Scan for the cell matching the given text and deliver its (X, Y) coordinate at center. 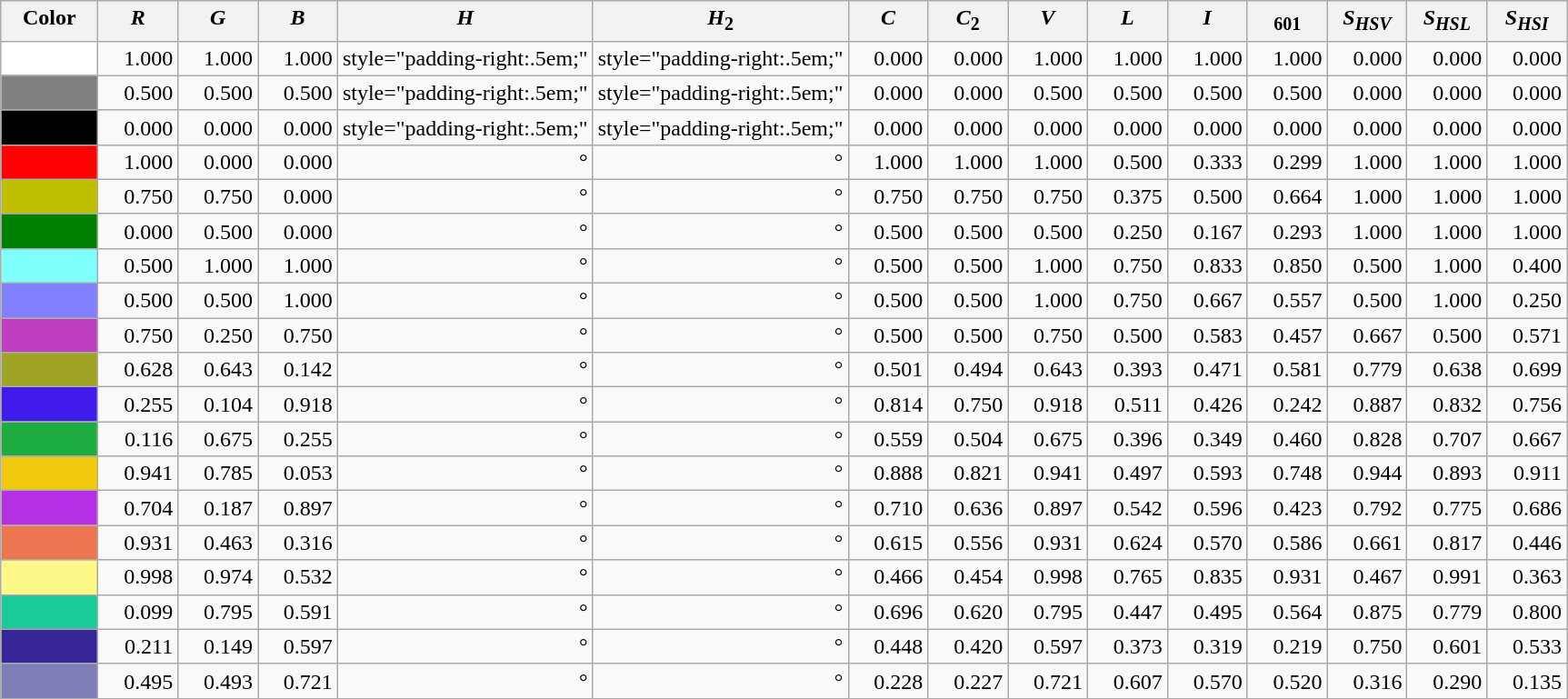
0.426 (1207, 404)
0.875 (1367, 612)
0.494 (968, 370)
I (1207, 21)
0.447 (1128, 612)
0.686 (1527, 508)
0.775 (1447, 508)
0.467 (1367, 577)
0.228 (888, 681)
0.628 (138, 370)
V (1048, 21)
0.400 (1527, 265)
0.299 (1287, 162)
H2 (720, 21)
0.601 (1447, 646)
#BF40BF (49, 335)
0.661 (1367, 543)
0.748 (1287, 474)
0.765 (1128, 577)
0.620 (968, 612)
0.583 (1207, 335)
#000000 (49, 127)
SHSI (1527, 21)
0.638 (1447, 370)
G (218, 21)
0.396 (1128, 439)
#FF0000 (49, 162)
0.333 (1207, 162)
0.664 (1287, 196)
0.457 (1287, 335)
0.363 (1527, 577)
0.817 (1447, 543)
#7E7EB8 (49, 681)
#B430E5 (49, 508)
0.833 (1207, 265)
0.187 (218, 508)
0.888 (888, 474)
0.586 (1287, 543)
0.466 (888, 577)
0.293 (1287, 231)
0.756 (1527, 404)
0.493 (218, 681)
C (888, 21)
0.821 (968, 474)
0.911 (1527, 474)
0.564 (1287, 612)
0.227 (968, 681)
0.423 (1287, 508)
0.556 (968, 543)
0.704 (138, 508)
0.581 (1287, 370)
0.393 (1128, 370)
SHSV (1367, 21)
0.211 (138, 646)
0.557 (1287, 301)
0.893 (1447, 474)
601 (1287, 21)
#411BEA (49, 404)
0.887 (1367, 404)
0.167 (1207, 231)
0.593 (1207, 474)
0.116 (138, 439)
0.832 (1447, 404)
0.497 (1128, 474)
0.446 (1527, 543)
0.373 (1128, 646)
0.349 (1207, 439)
0.290 (1447, 681)
0.944 (1367, 474)
0.974 (218, 577)
0.835 (1207, 577)
0.520 (1287, 681)
0.571 (1527, 335)
0.319 (1207, 646)
#F0C80E (49, 474)
0.471 (1207, 370)
L (1128, 21)
0.375 (1128, 196)
0.460 (1287, 439)
0.991 (1447, 577)
#008000 (49, 231)
0.104 (218, 404)
0.615 (888, 543)
0.242 (1287, 404)
0.542 (1128, 508)
#1EAC41 (49, 439)
#FFFFFF (49, 58)
0.099 (138, 612)
0.448 (888, 646)
0.707 (1447, 439)
0.501 (888, 370)
0.533 (1527, 646)
Color (49, 21)
#BFBF00 (49, 196)
#808080 (49, 93)
SHSL (1447, 21)
#80FFFF (49, 265)
0.591 (298, 612)
#19CB97 (49, 612)
0.463 (218, 543)
0.699 (1527, 370)
0.142 (298, 370)
0.636 (968, 508)
0.814 (888, 404)
C2 (968, 21)
0.559 (888, 439)
#ED7651 (49, 543)
H (465, 21)
0.792 (1367, 508)
0.624 (1128, 543)
0.532 (298, 577)
0.828 (1367, 439)
0.785 (218, 474)
R (138, 21)
0.850 (1287, 265)
#FEF888 (49, 577)
B (298, 21)
0.053 (298, 474)
0.800 (1527, 612)
0.135 (1527, 681)
#362698 (49, 646)
#A0A424 (49, 370)
0.149 (218, 646)
#8080FF (49, 301)
0.596 (1207, 508)
0.420 (968, 646)
0.454 (968, 577)
0.607 (1128, 681)
0.710 (888, 508)
0.219 (1287, 646)
0.511 (1128, 404)
0.504 (968, 439)
0.696 (888, 612)
